Extract the [X, Y] coordinate from the center of the cell holding the provided text.  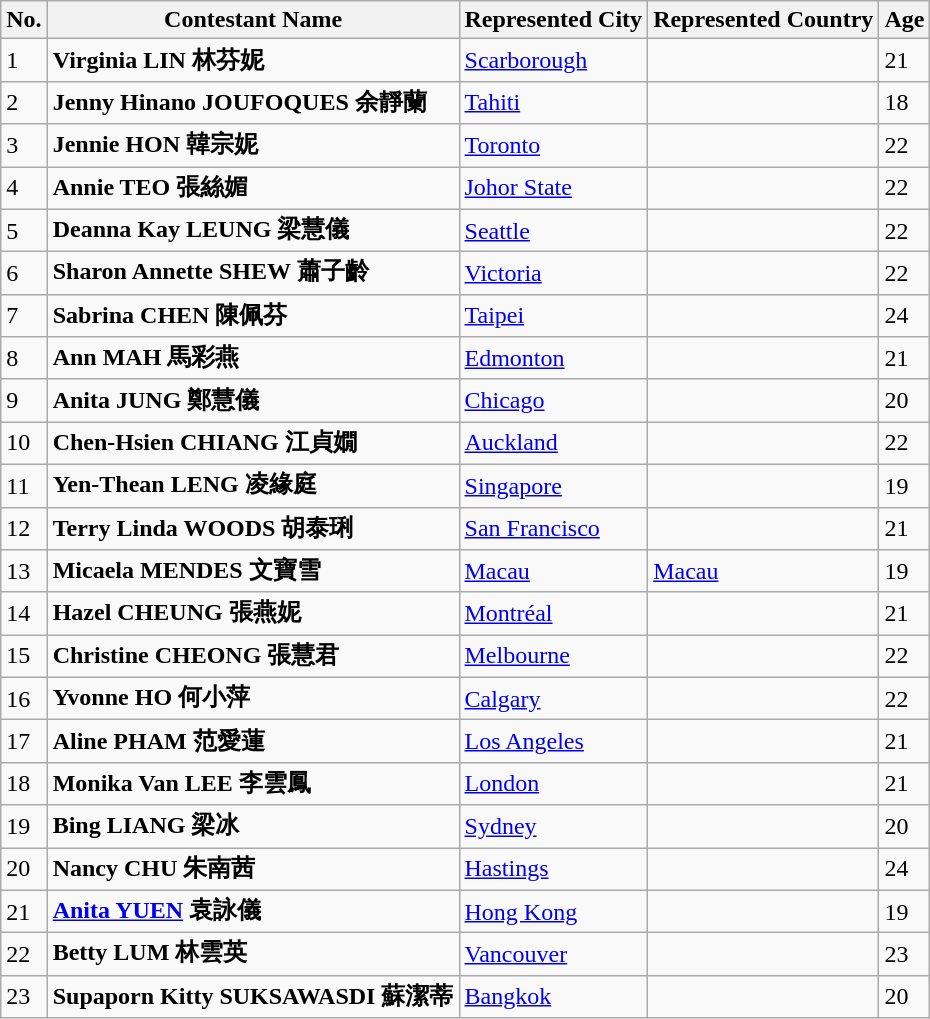
Tahiti [554, 102]
4 [24, 188]
17 [24, 742]
Aline PHAM 范愛蓮 [253, 742]
Monika Van LEE 李雲鳳 [253, 784]
Edmonton [554, 358]
Johor State [554, 188]
Chicago [554, 400]
Yen-Thean LENG 凌緣庭 [253, 486]
Sabrina CHEN 陳佩芬 [253, 316]
San Francisco [554, 528]
Nancy CHU 朱南茜 [253, 870]
Contestant Name [253, 20]
Age [904, 20]
Hong Kong [554, 912]
Jenny Hinano JOUFOQUES 余靜蘭 [253, 102]
Montréal [554, 614]
Los Angeles [554, 742]
Annie TEO 張絲媚 [253, 188]
Vancouver [554, 954]
7 [24, 316]
Melbourne [554, 656]
Seattle [554, 230]
Deanna Kay LEUNG 梁慧儀 [253, 230]
Supaporn Kitty SUKSAWASDI 蘇潔蒂 [253, 996]
14 [24, 614]
Yvonne HO 何小萍 [253, 698]
2 [24, 102]
Sharon Annette SHEW 蕭子齡 [253, 274]
Bangkok [554, 996]
15 [24, 656]
Sydney [554, 826]
Toronto [554, 146]
Anita YUEN 袁詠儀 [253, 912]
Micaela MENDES 文寶雪 [253, 572]
8 [24, 358]
10 [24, 444]
Betty LUM 林雲英 [253, 954]
Jennie HON 韓宗妮 [253, 146]
Scarborough [554, 60]
Anita JUNG 鄭慧儀 [253, 400]
11 [24, 486]
Calgary [554, 698]
5 [24, 230]
London [554, 784]
Taipei [554, 316]
Chen-Hsien CHIANG 江貞嫺 [253, 444]
1 [24, 60]
Represented City [554, 20]
Hastings [554, 870]
Virginia LIN 林芬妮 [253, 60]
Christine CHEONG 張慧君 [253, 656]
Singapore [554, 486]
Auckland [554, 444]
Represented Country [764, 20]
13 [24, 572]
Bing LIANG 梁冰 [253, 826]
6 [24, 274]
12 [24, 528]
Hazel CHEUNG 張燕妮 [253, 614]
3 [24, 146]
16 [24, 698]
9 [24, 400]
Ann MAH 馬彩燕 [253, 358]
Victoria [554, 274]
No. [24, 20]
Terry Linda WOODS 胡泰琍 [253, 528]
